Extract the [x, y] coordinate from the center of the cell holding the provided text.  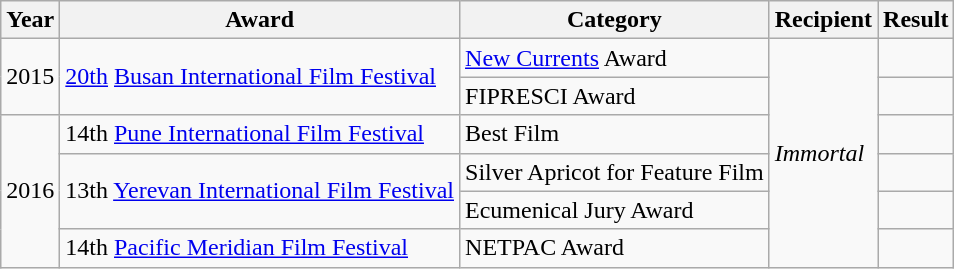
NETPAC Award [615, 248]
Silver Apricot for Feature Film [615, 172]
Category [615, 20]
2015 [30, 77]
Ecumenical Jury Award [615, 210]
Year [30, 20]
Immortal [823, 153]
Recipient [823, 20]
FIPRESCI Award [615, 96]
Best Film [615, 134]
20th Busan International Film Festival [260, 77]
14th Pacific Meridian Film Festival [260, 248]
New Currents Award [615, 58]
13th Yerevan International Film Festival [260, 191]
2016 [30, 191]
14th Pune International Film Festival [260, 134]
Award [260, 20]
Result [916, 20]
